Return [X, Y] of the center of cell containing provided text 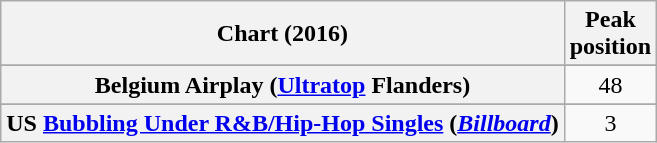
Peakposition [610, 34]
48 [610, 85]
US Bubbling Under R&B/Hip-Hop Singles (Billboard) [282, 123]
Belgium Airplay (Ultratop Flanders) [282, 85]
3 [610, 123]
Chart (2016) [282, 34]
